Locate the cell with the specified text and output its [x, y] center coordinate. 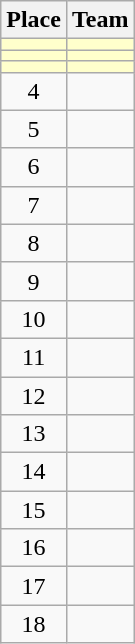
Team [100, 20]
10 [34, 319]
4 [34, 91]
15 [34, 510]
14 [34, 472]
13 [34, 434]
17 [34, 586]
7 [34, 205]
18 [34, 624]
5 [34, 129]
12 [34, 395]
8 [34, 243]
6 [34, 167]
16 [34, 548]
9 [34, 281]
Place [34, 20]
11 [34, 357]
